Pinpoint the cell where the given text exists, returning its [X, Y] midpoint coordinate. 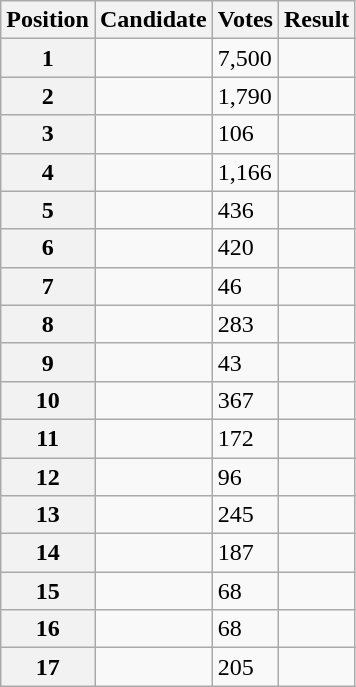
2 [48, 96]
5 [48, 210]
283 [245, 324]
3 [48, 134]
106 [245, 134]
7,500 [245, 58]
14 [48, 553]
9 [48, 362]
96 [245, 477]
43 [245, 362]
15 [48, 591]
4 [48, 172]
8 [48, 324]
12 [48, 477]
1 [48, 58]
1,790 [245, 96]
13 [48, 515]
7 [48, 286]
46 [245, 286]
1,166 [245, 172]
172 [245, 438]
187 [245, 553]
6 [48, 248]
367 [245, 400]
17 [48, 667]
11 [48, 438]
436 [245, 210]
Position [48, 20]
Candidate [153, 20]
245 [245, 515]
Votes [245, 20]
Result [316, 20]
420 [245, 248]
205 [245, 667]
10 [48, 400]
16 [48, 629]
